Search for the cell housing the specified text and yield its [X, Y] center coordinate. 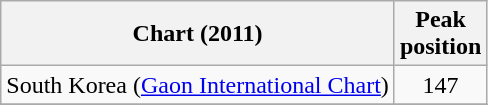
South Korea (Gaon International Chart) [198, 85]
147 [440, 85]
Peakposition [440, 34]
Chart (2011) [198, 34]
